Output the [X, Y] coordinate of the center of the cell containing the given text.  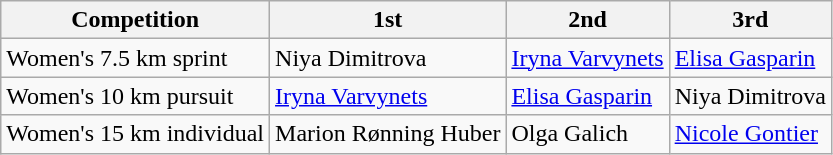
Competition [136, 20]
Women's 10 km pursuit [136, 96]
3rd [750, 20]
Nicole Gontier [750, 134]
Marion Rønning Huber [388, 134]
Olga Galich [588, 134]
Women's 15 km individual [136, 134]
2nd [588, 20]
Women's 7.5 km sprint [136, 58]
1st [388, 20]
